Capture the cell that displays the provided text and extract its [x, y] central coordinate. 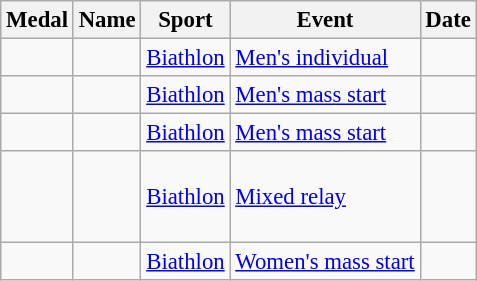
Name [107, 20]
Women's mass start [325, 262]
Mixed relay [325, 197]
Medal [38, 20]
Date [448, 20]
Event [325, 20]
Sport [186, 20]
Men's individual [325, 58]
